Return the (x, y) coordinate for the center point of the cell that contains the specified text.  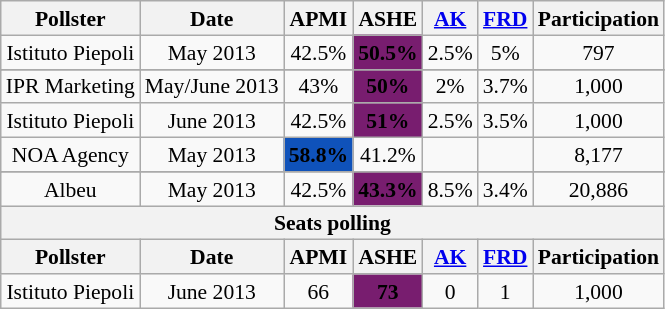
5% (506, 52)
50% (388, 86)
43% (318, 86)
8,177 (598, 155)
58.8% (318, 155)
Seats polling (332, 223)
73 (388, 291)
41.2% (388, 155)
3.4% (506, 189)
51% (388, 121)
2% (450, 86)
43.3% (388, 189)
50.5% (388, 52)
797 (598, 52)
1 (506, 291)
IPR Marketing (70, 86)
3.7% (506, 86)
66 (318, 291)
8.5% (450, 189)
3.5% (506, 121)
NOA Agency (70, 155)
May/June 2013 (212, 86)
0 (450, 291)
20,886 (598, 189)
Albeu (70, 189)
